Return the (x, y) coordinate for the center point of the cell that contains the specified text.  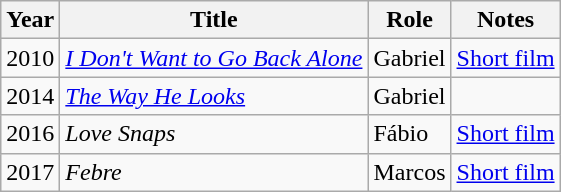
2017 (30, 172)
Role (410, 20)
Title (214, 20)
Year (30, 20)
I Don't Want to Go Back Alone (214, 58)
Notes (506, 20)
2016 (30, 134)
Love Snaps (214, 134)
The Way He Looks (214, 96)
2010 (30, 58)
2014 (30, 96)
Marcos (410, 172)
Fábio (410, 134)
Febre (214, 172)
